From the cell containing the given text, extract its center point as [x, y] coordinate. 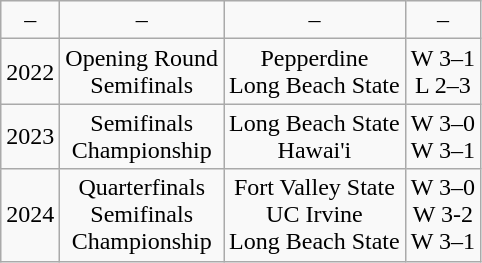
2022 [30, 72]
Pepperdine Long Beach State [315, 72]
QuarterfinalsSemifinalsChampionship [142, 215]
2024 [30, 215]
W 3–1L 2–3 [442, 72]
SemifinalsChampionship [142, 136]
Opening Round Semifinals [142, 72]
2023 [30, 136]
Long Beach State Hawai'i [315, 136]
W 3–0W 3-2W 3–1 [442, 215]
Fort Valley StateUC IrvineLong Beach State [315, 215]
W 3–0W 3–1 [442, 136]
